Capture the cell that displays the provided text and extract its (x, y) central coordinate. 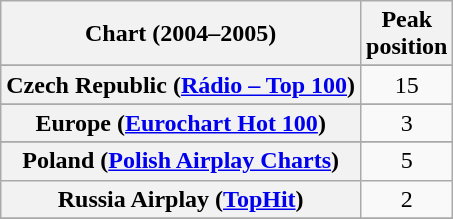
2 (407, 199)
Peakposition (407, 34)
15 (407, 85)
Europe (Eurochart Hot 100) (181, 123)
Czech Republic (Rádio – Top 100) (181, 85)
Russia Airplay (TopHit) (181, 199)
5 (407, 161)
3 (407, 123)
Poland (Polish Airplay Charts) (181, 161)
Chart (2004–2005) (181, 34)
